From the cell containing the given text, extract its center point as (X, Y) coordinate. 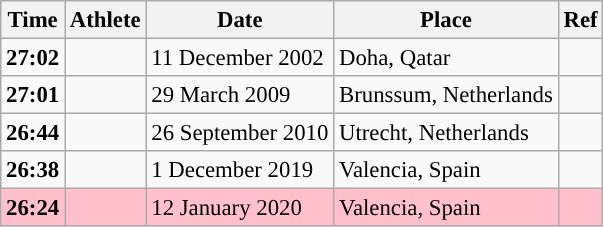
11 December 2002 (240, 58)
1 December 2019 (240, 170)
Ref (580, 20)
27:02 (33, 58)
Athlete (104, 20)
Utrecht, Netherlands (446, 133)
26:38 (33, 170)
12 January 2020 (240, 208)
Place (446, 20)
26:24 (33, 208)
27:01 (33, 95)
26:44 (33, 133)
Doha, Qatar (446, 58)
Brunssum, Netherlands (446, 95)
Date (240, 20)
29 March 2009 (240, 95)
Time (33, 20)
26 September 2010 (240, 133)
